Search for the cell housing the specified text and yield its (x, y) center coordinate. 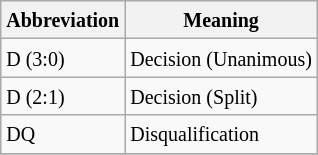
D (3:0) (63, 58)
Decision (Split) (222, 96)
D (2:1) (63, 96)
Disqualification (222, 134)
DQ (63, 134)
Meaning (222, 20)
Decision (Unanimous) (222, 58)
Abbreviation (63, 20)
